Identify which cell holds the provided text, then report its [X, Y] central coordinate. 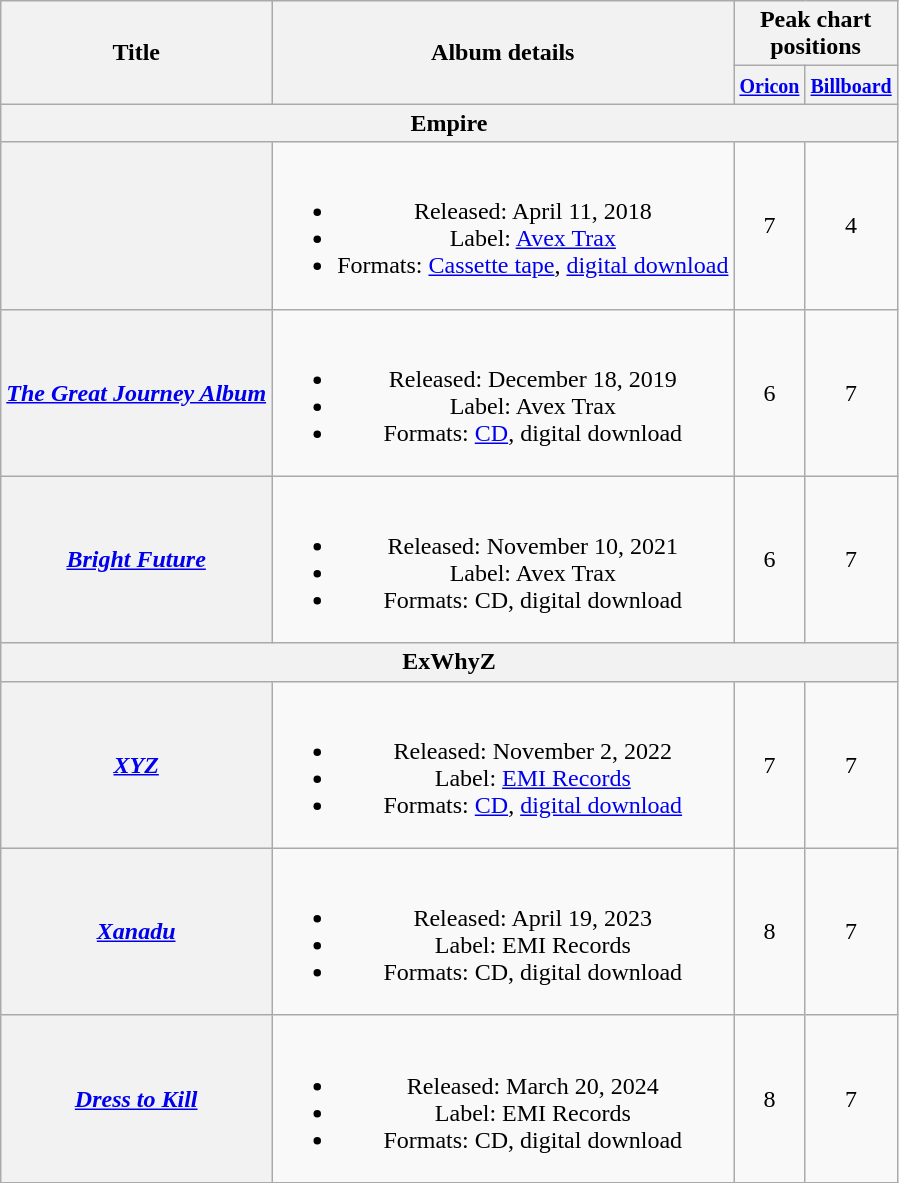
XYZ [136, 764]
ExWhyZ [449, 662]
Peak chart positions [816, 34]
Empire [449, 123]
4 [851, 226]
Released: April 19, 2023Label: EMI RecordsFormats: CD, digital download [503, 932]
Xanadu [136, 932]
Bright Future [136, 560]
Dress to Kill [136, 1098]
Title [136, 52]
Billboard [851, 85]
Oricon [770, 85]
Album details [503, 52]
Released: November 2, 2022Label: EMI RecordsFormats: CD, digital download [503, 764]
Released: November 10, 2021Label: Avex TraxFormats: CD, digital download [503, 560]
The Great Journey Album [136, 392]
Released: December 18, 2019Label: Avex TraxFormats: CD, digital download [503, 392]
Released: April 11, 2018Label: Avex TraxFormats: Cassette tape, digital download [503, 226]
Released: March 20, 2024Label: EMI RecordsFormats: CD, digital download [503, 1098]
